Find where the given text appears and provide that cell's center as [x, y] coordinate. 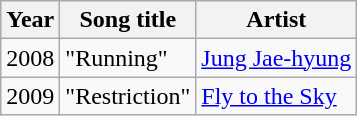
2008 [30, 58]
Jung Jae-hyung [276, 58]
Year [30, 20]
2009 [30, 96]
Fly to the Sky [276, 96]
"Restriction" [128, 96]
Song title [128, 20]
"Running" [128, 58]
Artist [276, 20]
